Return [X, Y] of the center of cell containing provided text 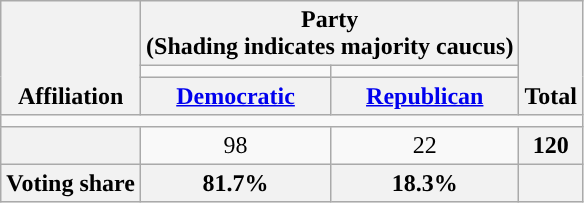
Republican [425, 96]
Affiliation [71, 58]
98 [236, 145]
120 [551, 145]
22 [425, 145]
81.7% [236, 183]
Democratic [236, 96]
Total [551, 58]
Party (Shading indicates majority caucus) [330, 34]
18.3% [425, 183]
Voting share [71, 183]
